Provide the [X, Y] coordinate of the cell's center where the given text is located.  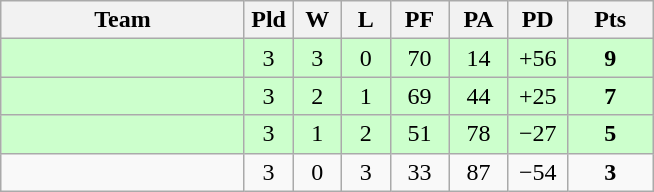
70 [420, 58]
44 [478, 96]
5 [610, 134]
33 [420, 172]
Pld [268, 20]
Pts [610, 20]
78 [478, 134]
W [318, 20]
+56 [538, 58]
PD [538, 20]
9 [610, 58]
PF [420, 20]
L [366, 20]
7 [610, 96]
87 [478, 172]
−54 [538, 172]
Team [123, 20]
14 [478, 58]
51 [420, 134]
69 [420, 96]
PA [478, 20]
+25 [538, 96]
−27 [538, 134]
